Identify which cell holds the provided text, then report its [x, y] central coordinate. 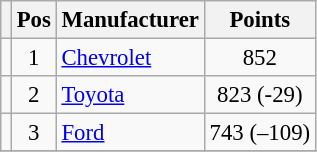
Manufacturer [130, 20]
2 [34, 95]
1 [34, 58]
Points [260, 20]
3 [34, 133]
743 (–109) [260, 133]
Pos [34, 20]
Ford [130, 133]
823 (-29) [260, 95]
852 [260, 58]
Toyota [130, 95]
Chevrolet [130, 58]
